Scan for the cell matching the given text and deliver its [X, Y] coordinate at center. 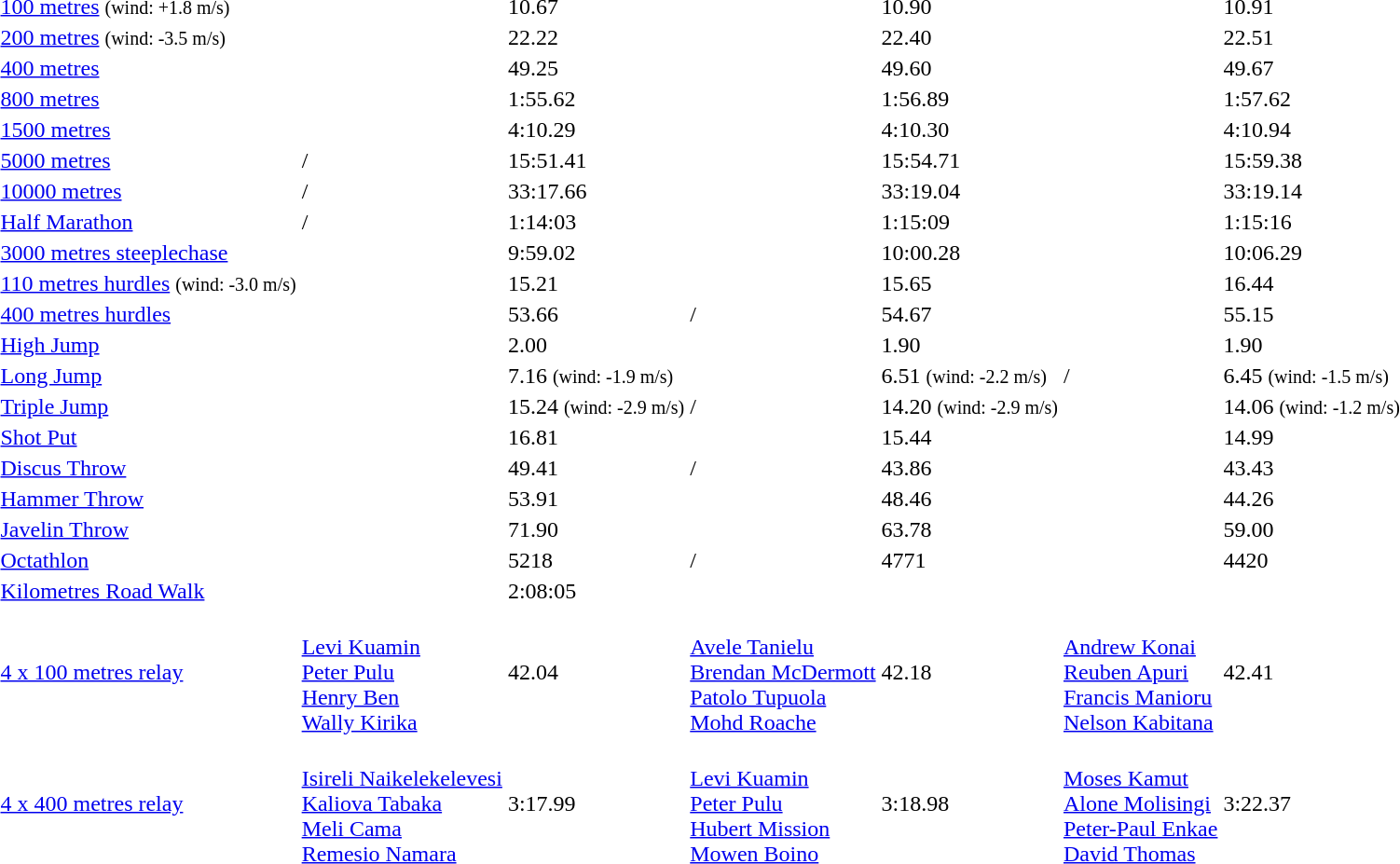
43.86 [969, 468]
48.46 [969, 499]
63.78 [969, 529]
5218 [596, 560]
15:51.41 [596, 160]
1.90 [969, 345]
9:59.02 [596, 253]
4:10.30 [969, 130]
53.91 [596, 499]
4771 [969, 560]
49.41 [596, 468]
4:10.29 [596, 130]
7.16 (wind: -1.9 m/s) [596, 376]
42.04 [596, 672]
10:00.28 [969, 253]
Levi Kuamin Peter Pulu Henry Ben Wally Kirika [402, 672]
54.67 [969, 314]
2:08:05 [596, 591]
15.21 [596, 283]
Andrew Konai Reuben Apuri Francis Manioru Nelson Kabitana [1140, 672]
1:14:03 [596, 222]
1:55.62 [596, 99]
22.40 [969, 37]
6.51 (wind: -2.2 m/s) [969, 376]
15.44 [969, 437]
49.25 [596, 68]
33:19.04 [969, 191]
2.00 [596, 345]
53.66 [596, 314]
42.18 [969, 672]
22.22 [596, 37]
49.60 [969, 68]
1:56.89 [969, 99]
16.81 [596, 437]
Avele Tanielu Brendan McDermott Patolo Tupuola Mohd Roache [783, 672]
71.90 [596, 529]
1:15:09 [969, 222]
33:17.66 [596, 191]
14.20 (wind: -2.9 m/s) [969, 406]
15:54.71 [969, 160]
15.24 (wind: -2.9 m/s) [596, 406]
15.65 [969, 283]
